Identify which cell holds the provided text, then report its (x, y) central coordinate. 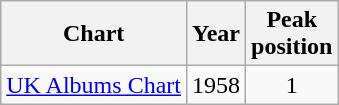
1958 (216, 85)
Year (216, 34)
Peakposition (292, 34)
UK Albums Chart (94, 85)
Chart (94, 34)
1 (292, 85)
